Locate the cell with the specified text and output its [x, y] center coordinate. 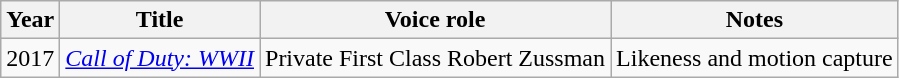
Voice role [436, 20]
2017 [30, 58]
Title [160, 20]
Notes [755, 20]
Likeness and motion capture [755, 58]
Year [30, 20]
Call of Duty: WWII [160, 58]
Private First Class Robert Zussman [436, 58]
